Detect which cell encompasses the target text, then output its [X, Y] center coordinate. 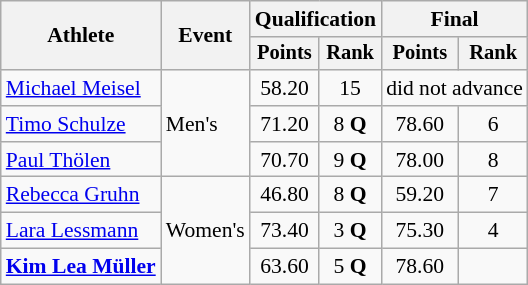
did not advance [454, 88]
Qualification [316, 19]
71.20 [284, 124]
70.70 [284, 160]
Final [454, 19]
75.30 [420, 231]
Kim Lea Müller [81, 267]
15 [350, 88]
Paul Thölen [81, 160]
58.20 [284, 88]
5 Q [350, 267]
Women's [206, 230]
46.80 [284, 195]
8 [494, 160]
Rebecca Gruhn [81, 195]
7 [494, 195]
3 Q [350, 231]
6 [494, 124]
9 Q [350, 160]
Athlete [81, 36]
73.40 [284, 231]
Event [206, 36]
Timo Schulze [81, 124]
Lara Lessmann [81, 231]
Michael Meisel [81, 88]
63.60 [284, 267]
78.00 [420, 160]
Men's [206, 124]
4 [494, 231]
59.20 [420, 195]
